Detect which cell encompasses the target text, then output its [X, Y] center coordinate. 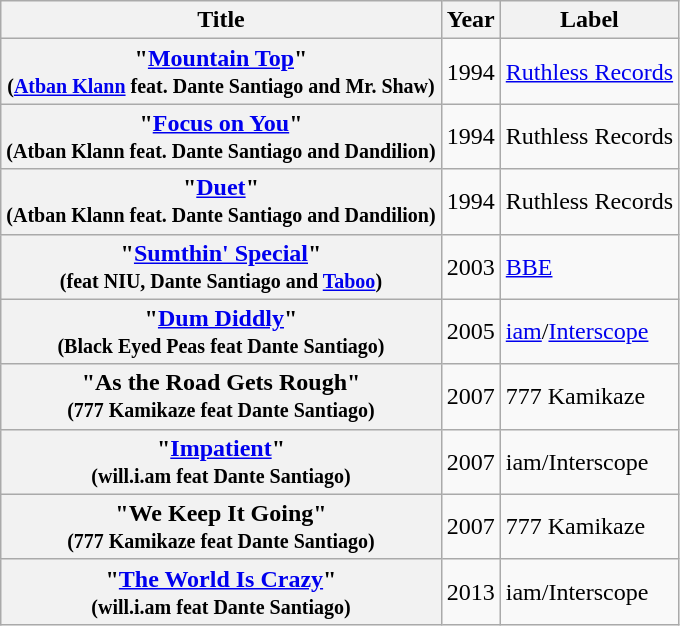
"Duet"(Atban Klann feat. Dante Santiago and Dandilion) [221, 202]
Title [221, 20]
2005 [470, 332]
"Dum Diddly"(Black Eyed Peas feat Dante Santiago) [221, 332]
"We Keep It Going"(777 Kamikaze feat Dante Santiago) [221, 526]
2013 [470, 592]
2003 [470, 266]
Label [589, 20]
"Impatient"(will.i.am feat Dante Santiago) [221, 462]
"Sumthin' Special"(feat NIU, Dante Santiago and Taboo) [221, 266]
"Focus on You"(Atban Klann feat. Dante Santiago and Dandilion) [221, 136]
"The World Is Crazy"(will.i.am feat Dante Santiago) [221, 592]
"As the Road Gets Rough"(777 Kamikaze feat Dante Santiago) [221, 396]
BBE [589, 266]
Year [470, 20]
"Mountain Top"(Atban Klann feat. Dante Santiago and Mr. Shaw) [221, 72]
